Pinpoint the cell where the given text exists, returning its (x, y) midpoint coordinate. 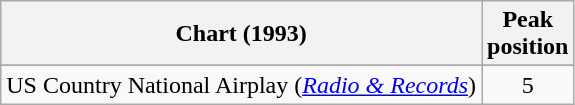
Chart (1993) (242, 34)
Peakposition (528, 34)
US Country National Airplay (Radio & Records) (242, 85)
5 (528, 85)
